Find where the given text appears and provide that cell's center as (X, Y) coordinate. 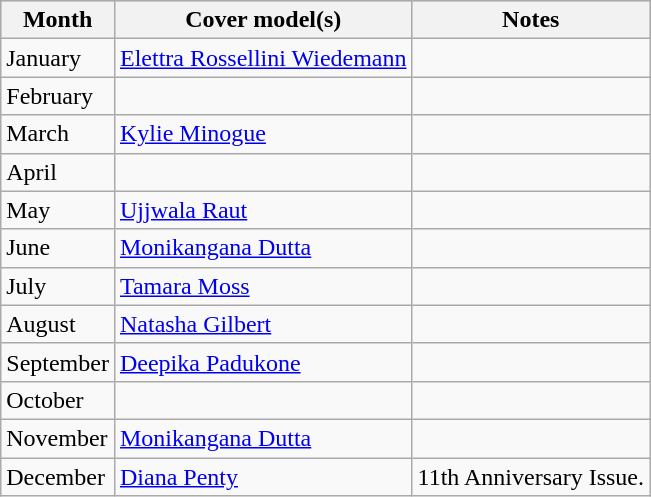
November (58, 438)
Deepika Padukone (263, 362)
September (58, 362)
March (58, 134)
June (58, 248)
Elettra Rossellini Wiedemann (263, 58)
Kylie Minogue (263, 134)
August (58, 324)
Notes (530, 20)
Natasha Gilbert (263, 324)
Diana Penty (263, 477)
February (58, 96)
Ujjwala Raut (263, 210)
May (58, 210)
11th Anniversary Issue. (530, 477)
October (58, 400)
January (58, 58)
April (58, 172)
July (58, 286)
Cover model(s) (263, 20)
Month (58, 20)
Tamara Moss (263, 286)
December (58, 477)
